Pinpoint the cell where the given text exists, returning its [X, Y] midpoint coordinate. 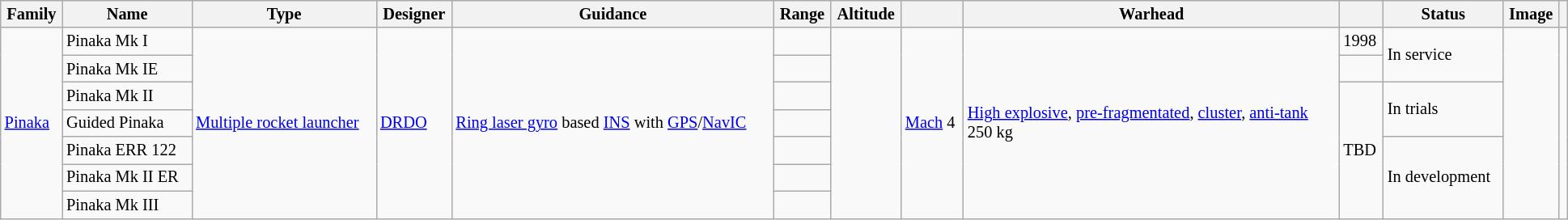
Pinaka Mk IE [127, 69]
Warhead [1152, 14]
Designer [414, 14]
Pinaka Mk III [127, 205]
Multiple rocket launcher [284, 123]
Family [32, 14]
Mach 4 [932, 123]
DRDO [414, 123]
In development [1443, 178]
Guidance [613, 14]
Pinaka ERR 122 [127, 150]
1998 [1361, 41]
Name [127, 14]
In trials [1443, 108]
Pinaka Mk II ER [127, 177]
In service [1443, 55]
Guided Pinaka [127, 123]
Range [802, 14]
Pinaka Mk I [127, 41]
Status [1443, 14]
TBD [1361, 150]
Ring laser gyro based INS with GPS/NavIC [613, 123]
Pinaka Mk II [127, 95]
Pinaka [32, 123]
Type [284, 14]
High explosive, pre-fragmentated, cluster, anti-tank 250 kg [1152, 123]
Image [1531, 14]
Altitude [866, 14]
